From the cell containing the given text, extract its center point as (X, Y) coordinate. 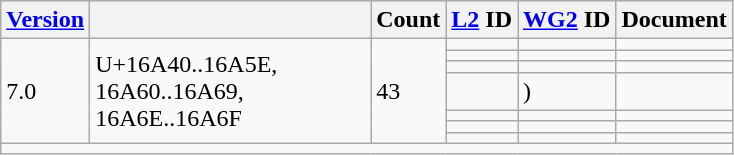
) (567, 91)
U+16A40..16A5E, 16A60..16A69, 16A6E..16A6F (230, 91)
Document (674, 20)
43 (408, 91)
WG2 ID (567, 20)
L2 ID (482, 20)
7.0 (46, 91)
Count (408, 20)
Version (46, 20)
